Output the [x, y] coordinate of the center of the cell containing the given text.  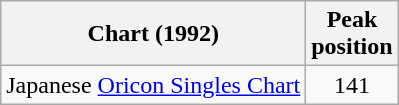
141 [352, 85]
Japanese Oricon Singles Chart [154, 85]
Peakposition [352, 34]
Chart (1992) [154, 34]
